Scan for the cell matching the given text and deliver its (X, Y) coordinate at center. 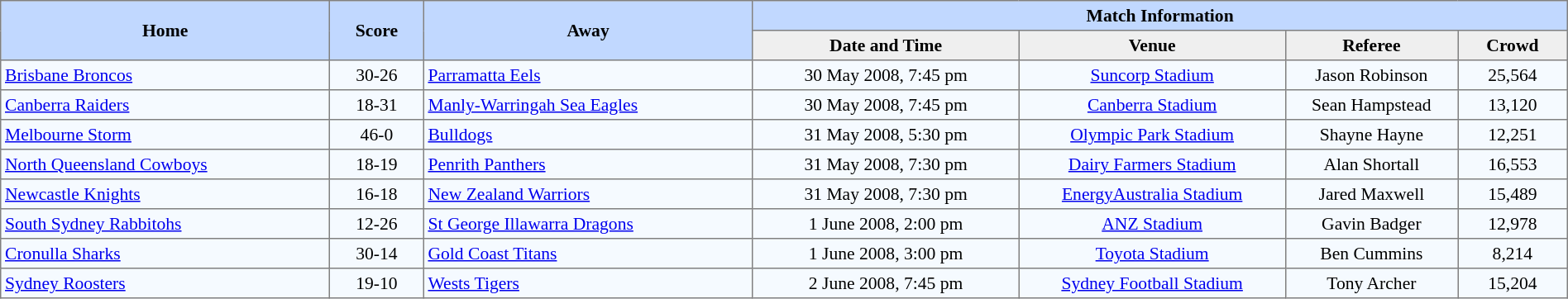
Jason Robinson (1371, 75)
1 June 2008, 3:00 pm (886, 254)
1 June 2008, 2:00 pm (886, 224)
Crowd (1513, 45)
Date and Time (886, 45)
30-26 (377, 75)
Ben Cummins (1371, 254)
Canberra Stadium (1152, 105)
16-18 (377, 194)
Wests Tigers (588, 283)
Bulldogs (588, 135)
Parramatta Eels (588, 75)
15,204 (1513, 283)
19-10 (377, 283)
St George Illawarra Dragons (588, 224)
Jared Maxwell (1371, 194)
Alan Shortall (1371, 164)
18-19 (377, 164)
30-14 (377, 254)
Dairy Farmers Stadium (1152, 164)
ANZ Stadium (1152, 224)
Suncorp Stadium (1152, 75)
13,120 (1513, 105)
Sean Hampstead (1371, 105)
North Queensland Cowboys (165, 164)
12,978 (1513, 224)
Referee (1371, 45)
Brisbane Broncos (165, 75)
31 May 2008, 5:30 pm (886, 135)
15,489 (1513, 194)
Sydney Football Stadium (1152, 283)
25,564 (1513, 75)
18-31 (377, 105)
Cronulla Sharks (165, 254)
Newcastle Knights (165, 194)
12,251 (1513, 135)
Gavin Badger (1371, 224)
Match Information (1159, 16)
Shayne Hayne (1371, 135)
Melbourne Storm (165, 135)
Canberra Raiders (165, 105)
46-0 (377, 135)
South Sydney Rabbitohs (165, 224)
New Zealand Warriors (588, 194)
2 June 2008, 7:45 pm (886, 283)
Home (165, 31)
Away (588, 31)
EnergyAustralia Stadium (1152, 194)
Score (377, 31)
Olympic Park Stadium (1152, 135)
Manly-Warringah Sea Eagles (588, 105)
Venue (1152, 45)
8,214 (1513, 254)
Sydney Roosters (165, 283)
12-26 (377, 224)
Penrith Panthers (588, 164)
Gold Coast Titans (588, 254)
16,553 (1513, 164)
Toyota Stadium (1152, 254)
Tony Archer (1371, 283)
